Scan for the cell matching the given text and deliver its (x, y) coordinate at center. 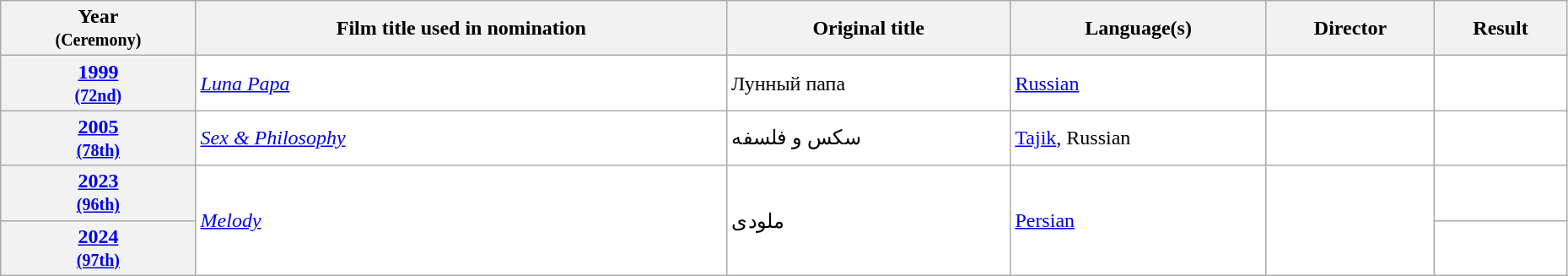
2005(78th) (98, 138)
Sex & Philosophy (461, 138)
2024(97th) (98, 248)
Year(Ceremony) (98, 29)
Luna Papa (461, 83)
سکس و فلسفه (869, 138)
Лунный папа (869, 83)
Film title used in nomination (461, 29)
1999(72nd) (98, 83)
Russian (1139, 83)
Result (1501, 29)
Tajik, Russian (1139, 138)
Melody (461, 220)
Persian (1139, 220)
ملودی (869, 220)
2023(96th) (98, 192)
Original title (869, 29)
Language(s) (1139, 29)
Director (1350, 29)
